Detect which cell encompasses the target text, then output its (x, y) center coordinate. 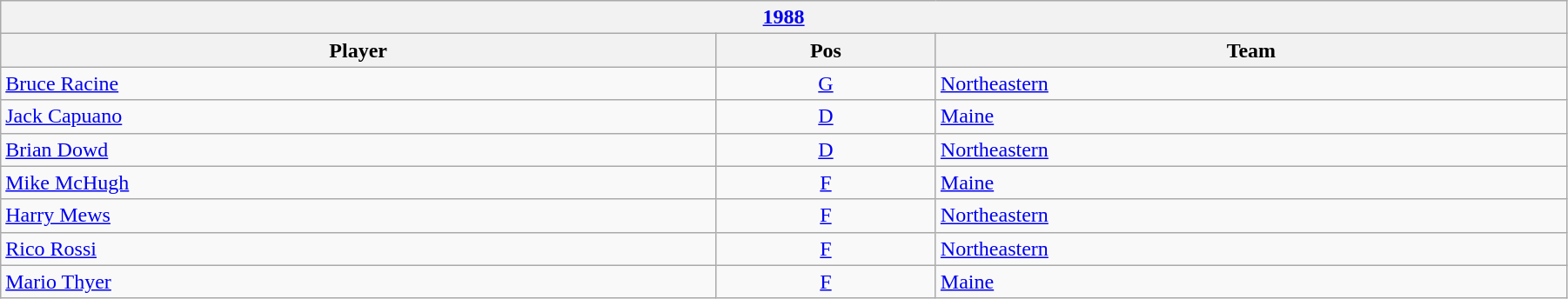
Rico Rossi (358, 249)
Harry Mews (358, 216)
Mario Thyer (358, 282)
G (827, 83)
1988 (784, 17)
Team (1251, 50)
Mike McHugh (358, 183)
Player (358, 50)
Brian Dowd (358, 149)
Bruce Racine (358, 83)
Jack Capuano (358, 116)
Pos (827, 50)
